Determine the [x, y] coordinate at the center of the cell enclosing the given text.  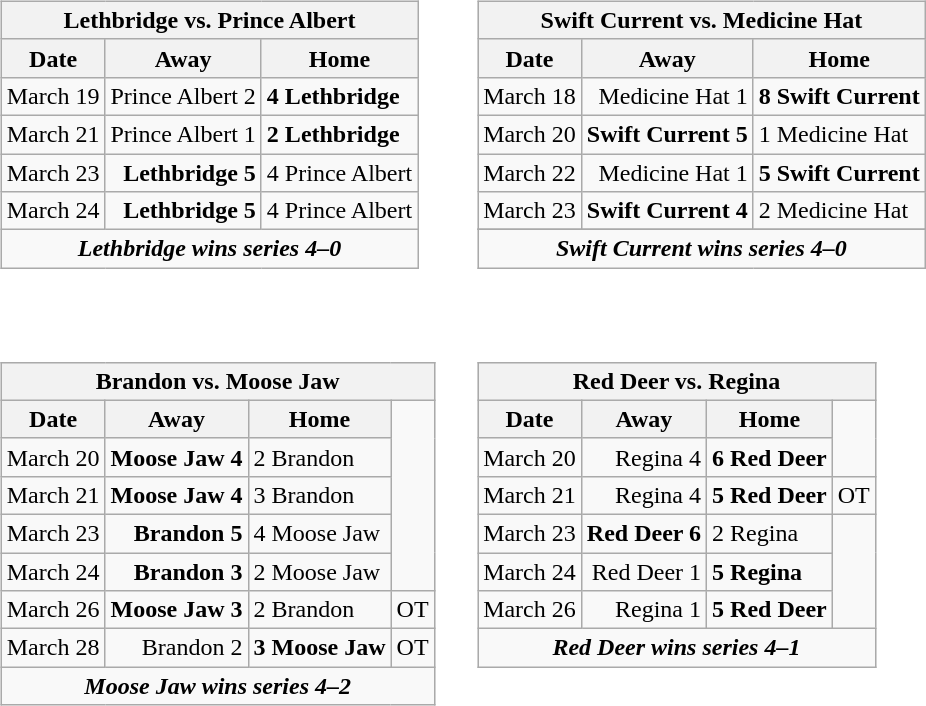
Swift Current 4 [667, 211]
6 Red Deer [770, 457]
4 Lethbridge [339, 96]
Moose Jaw wins series 4–2 [218, 686]
Brandon vs. Moose Jaw [218, 381]
Brandon 2 [176, 648]
2 Regina [770, 533]
8 Swift Current [839, 96]
Red Deer 1 [644, 571]
5 Regina [770, 571]
Swift Current 5 [667, 134]
2 Moose Jaw [320, 571]
Brandon 3 [176, 571]
Swift Current vs. Medicine Hat [702, 20]
Prince Albert 1 [183, 134]
Swift Current wins series 4–0 [702, 249]
3 Moose Jaw [320, 648]
3 Brandon [320, 495]
Lethbridge wins series 4–0 [209, 249]
Lethbridge vs. Prince Albert [209, 20]
March 18 [530, 96]
1 Medicine Hat [839, 134]
March 22 [530, 173]
2 Lethbridge [339, 134]
Red Deer vs. Regina [677, 381]
Red Deer wins series 4–1 [677, 648]
4 Moose Jaw [320, 533]
Regina 1 [644, 610]
Red Deer 6 [644, 533]
Brandon 5 [176, 533]
Moose Jaw 3 [176, 610]
5 Swift Current [839, 173]
Prince Albert 2 [183, 96]
March 28 [53, 648]
March 19 [53, 96]
2 Medicine Hat [839, 211]
